For the text-containing cell, return its midpoint in [x, y] coordinate format. 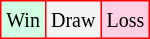
Draw [72, 20]
Loss [126, 20]
Win [24, 20]
